Capture the cell that displays the provided text and extract its [x, y] central coordinate. 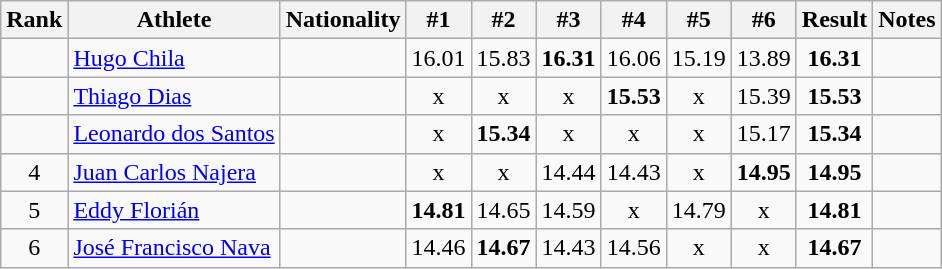
Leonardo dos Santos [174, 134]
#2 [504, 20]
#3 [568, 20]
#6 [764, 20]
13.89 [764, 58]
14.59 [568, 210]
Hugo Chila [174, 58]
Rank [34, 20]
José Francisco Nava [174, 248]
Eddy Florián [174, 210]
Nationality [343, 20]
14.65 [504, 210]
Juan Carlos Najera [174, 172]
14.56 [634, 248]
16.01 [438, 58]
16.06 [634, 58]
15.83 [504, 58]
15.39 [764, 96]
4 [34, 172]
14.44 [568, 172]
#4 [634, 20]
#1 [438, 20]
5 [34, 210]
#5 [698, 20]
Thiago Dias [174, 96]
14.46 [438, 248]
Result [834, 20]
Athlete [174, 20]
14.79 [698, 210]
15.17 [764, 134]
15.19 [698, 58]
6 [34, 248]
Notes [907, 20]
